Detect which cell encompasses the target text, then output its [X, Y] center coordinate. 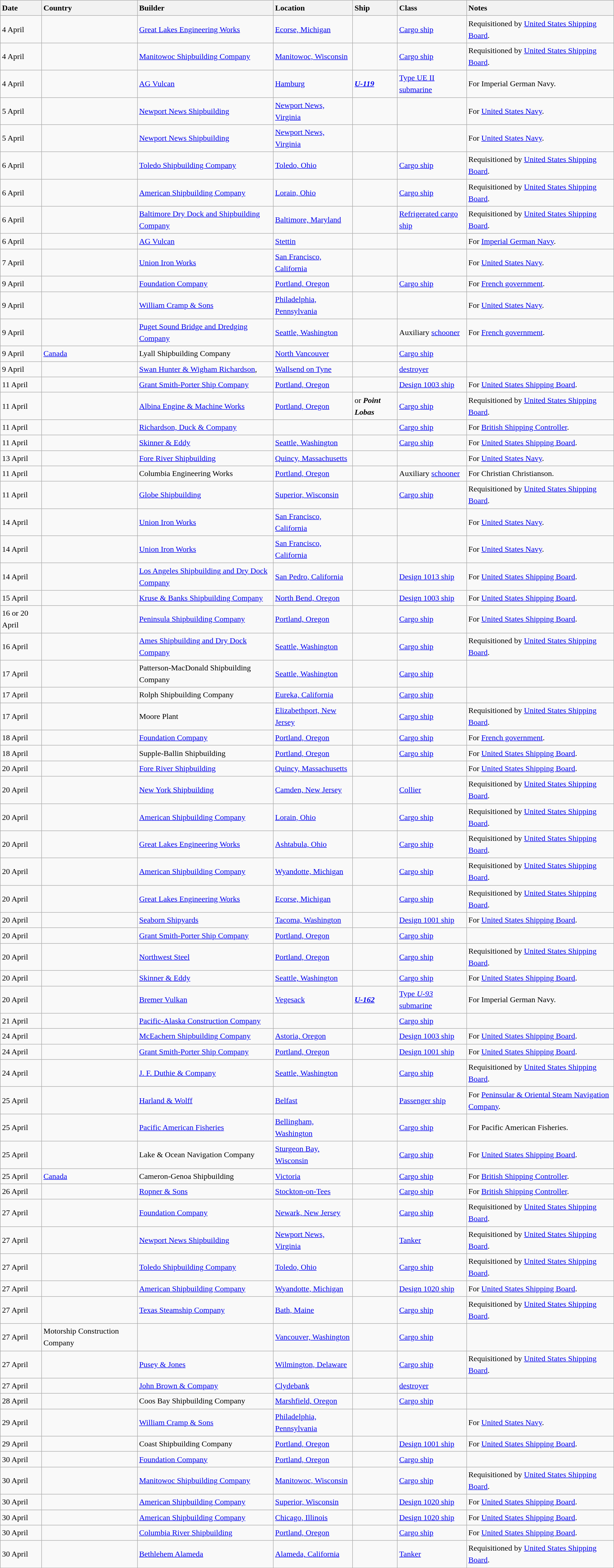
Albina Engine & Machine Works [205, 406]
Alameda, California [313, 1554]
Texas Steamship Company [205, 1310]
13 April [21, 458]
Camden, New Jersey [313, 790]
Date [21, 8]
Northwest Steel [205, 957]
16 or 20 April [21, 619]
Class [432, 8]
Refrigerated cargo ship [432, 220]
Type UE II submarine [432, 84]
Moore Plant [205, 717]
For Peninsular & Oriental Steam Navigation Company. [541, 1100]
Passenger ship [432, 1100]
Patterson-MacDonald Shipbuilding Company [205, 674]
Chicago, Illinois [313, 1517]
Lake & Ocean Navigation Company [205, 1155]
Bath, Maine [313, 1310]
Los Angeles Shipbuilding and Dry Dock Company [205, 576]
Supple-Ballin Shipbuilding [205, 753]
Motorship Construction Company [90, 1337]
U-162 [375, 1000]
Stockton-on-Tees [313, 1191]
Globe Shipbuilding [205, 495]
Elizabethport, New Jersey [313, 717]
Astoria, Oregon [313, 1037]
Sturgeon Bay, Wisconsin [313, 1155]
Columbia Engineering Works [205, 473]
New York Shipbuilding [205, 790]
or Point Lobas [375, 406]
Richardson, Duck & Company [205, 427]
For Christian Christianson. [541, 473]
Type U-93 submarine [432, 1000]
7 April [21, 262]
Marshfield, Oregon [313, 1401]
Seaborn Shipyards [205, 920]
Columbia River Shipbuilding [205, 1533]
Notes [541, 8]
Baltimore Dry Dock and Shipbuilding Company [205, 220]
U-119 [375, 84]
San Pedro, California [313, 576]
Ship [375, 8]
Country [90, 8]
15 April [21, 598]
Ames Shipbuilding and Dry Dock Company [205, 646]
Eureka, California [313, 695]
For Pacific American Fisheries. [541, 1128]
Stettin [313, 241]
Clydebank [313, 1386]
26 April [21, 1191]
Puget Sound Bridge and Dredging Company [205, 332]
Bremer Vulkan [205, 1000]
Belfast [313, 1100]
Location [313, 8]
Vegesack [313, 1000]
Vancouver, Washington [313, 1337]
Wilmington, Delaware [313, 1364]
Swan Hunter & Wigham Richardson, [205, 369]
Ashtabula, Ohio [313, 844]
Wallsend on Tyne [313, 369]
Bethlehem Alameda [205, 1554]
Pusey & Jones [205, 1364]
Rolph Shipbuilding Company [205, 695]
J. F. Duthie & Company [205, 1073]
Coos Bay Shipbuilding Company [205, 1401]
Newark, New Jersey [313, 1213]
Pacific American Fisheries [205, 1128]
Baltimore, Maryland [313, 220]
Cameron-Genoa Shipbuilding [205, 1176]
Hamburg [313, 84]
Victoria [313, 1176]
16 April [21, 646]
John Brown & Company [205, 1386]
Ropner & Sons [205, 1191]
28 April [21, 1401]
Builder [205, 8]
North Bend, Oregon [313, 598]
Kruse & Banks Shipbuilding Company [205, 598]
Design 1013 ship [432, 576]
Lyall Shipbuilding Company [205, 354]
Collier [432, 790]
21 April [21, 1021]
Peninsula Shipbuilding Company [205, 619]
McEachern Shipbuilding Company [205, 1037]
Tacoma, Washington [313, 920]
Harland & Wolff [205, 1100]
Coast Shipbuilding Company [205, 1444]
North Vancouver [313, 354]
Bellingham, Washington [313, 1128]
Pacific-Alaska Construction Company [205, 1021]
